Detect which cell encompasses the target text, then output its [X, Y] center coordinate. 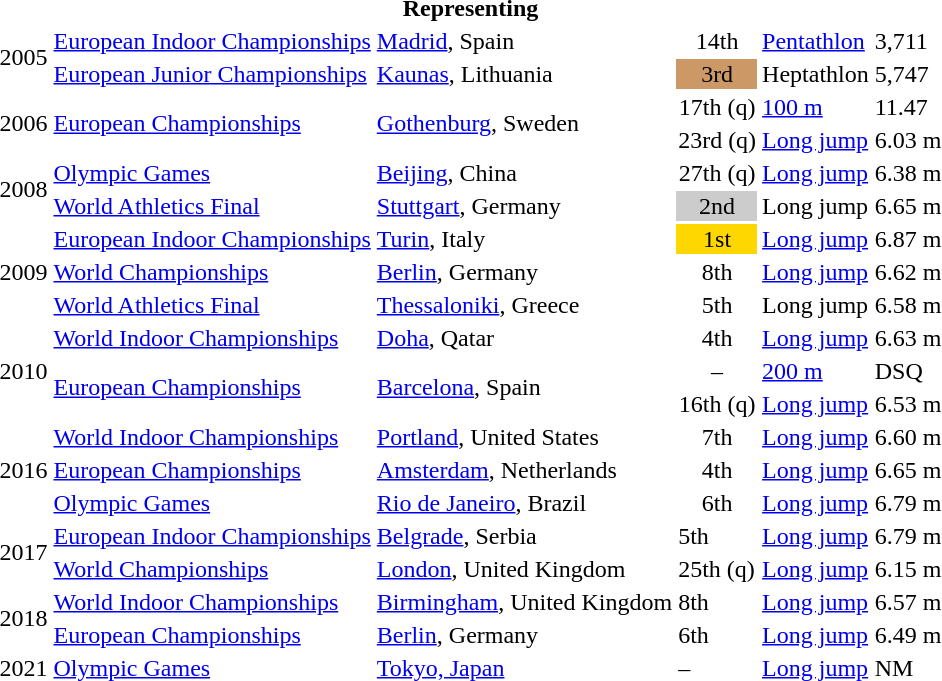
25th (q) [718, 569]
7th [718, 437]
Thessaloniki, Greece [524, 305]
– [718, 371]
16th (q) [718, 404]
Gothenburg, Sweden [524, 124]
Turin, Italy [524, 239]
Doha, Qatar [524, 338]
200 m [816, 371]
Belgrade, Serbia [524, 536]
European Junior Championships [212, 74]
London, United Kingdom [524, 569]
1st [718, 239]
23rd (q) [718, 140]
Stuttgart, Germany [524, 206]
Barcelona, Spain [524, 388]
14th [718, 41]
Beijing, China [524, 173]
3rd [718, 74]
100 m [816, 107]
Amsterdam, Netherlands [524, 470]
Kaunas, Lithuania [524, 74]
Heptathlon [816, 74]
17th (q) [718, 107]
Madrid, Spain [524, 41]
Portland, United States [524, 437]
Rio de Janeiro, Brazil [524, 503]
Birmingham, United Kingdom [524, 602]
27th (q) [718, 173]
2nd [718, 206]
Pentathlon [816, 41]
